Return [x, y] of the center of cell containing provided text 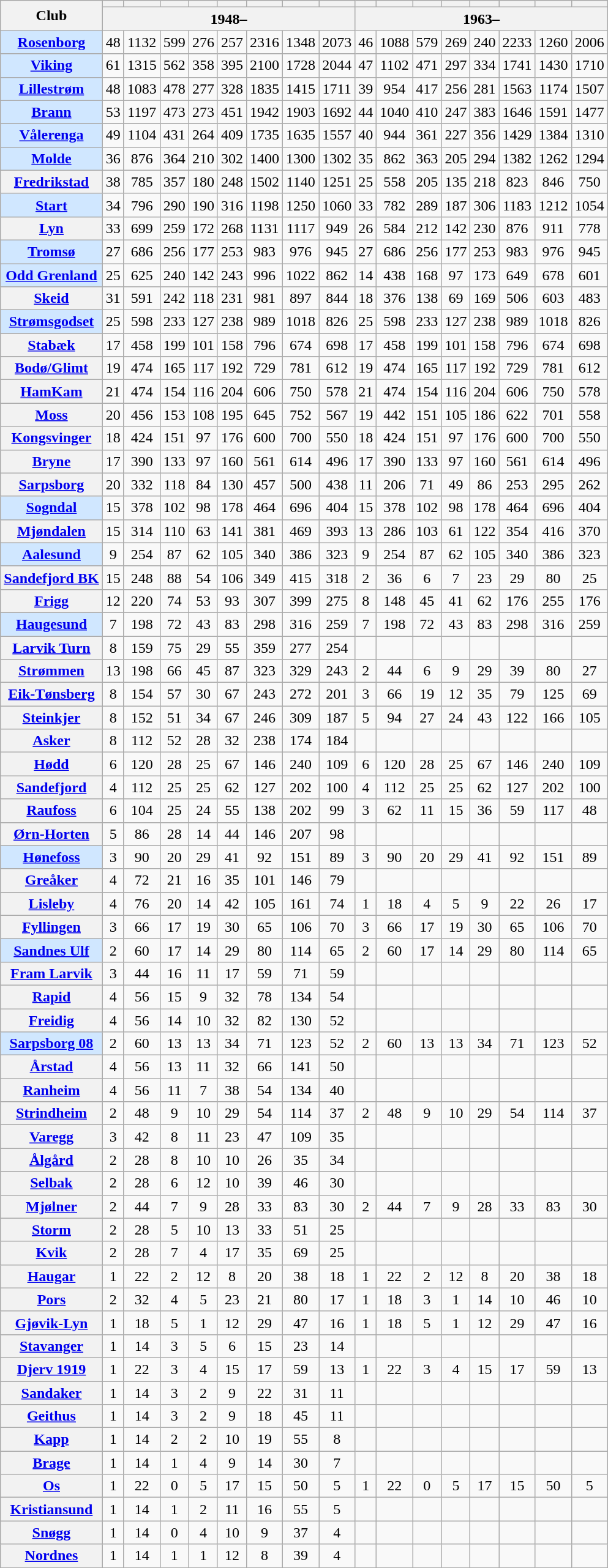
Frigg [51, 601]
1060 [337, 205]
471 [427, 65]
186 [485, 415]
Nordnes [51, 1556]
Selbak [51, 1183]
Hødd [51, 764]
Larvik Turn [51, 648]
Sandefjord [51, 787]
1117 [301, 228]
231 [231, 299]
949 [337, 228]
1040 [394, 112]
701 [554, 415]
184 [337, 741]
1711 [337, 89]
2044 [337, 65]
1022 [301, 275]
Greåker [51, 880]
84 [203, 485]
1294 [589, 158]
Haugar [51, 1276]
1563 [517, 89]
110 [174, 531]
415 [301, 578]
1197 [142, 112]
Årstad [51, 1067]
295 [554, 485]
457 [265, 485]
500 [301, 485]
381 [265, 531]
206 [394, 485]
954 [394, 89]
272 [301, 694]
591 [142, 299]
309 [301, 718]
294 [485, 158]
622 [517, 415]
Odd Grenland [51, 275]
823 [517, 182]
409 [231, 135]
399 [301, 601]
1507 [589, 89]
Lyn [51, 228]
1430 [554, 65]
275 [337, 601]
981 [265, 299]
Fyllingen [51, 927]
364 [174, 158]
148 [394, 601]
562 [174, 65]
Skeid [51, 299]
1104 [142, 135]
778 [589, 228]
Sarpsborg [51, 485]
1348 [301, 42]
153 [174, 415]
2006 [589, 42]
383 [485, 112]
349 [265, 578]
Brann [51, 112]
334 [485, 65]
166 [554, 718]
1502 [265, 182]
1310 [589, 135]
257 [231, 42]
Lisleby [51, 904]
328 [231, 89]
302 [231, 158]
268 [231, 228]
1131 [265, 228]
1384 [554, 135]
289 [427, 205]
82 [265, 1020]
Kongsvinger [51, 438]
1415 [301, 89]
Steinkjer [51, 718]
306 [485, 205]
Tromsø [51, 251]
1302 [337, 158]
290 [174, 205]
Aalesund [51, 554]
782 [394, 205]
1083 [142, 89]
376 [394, 299]
Varegg [51, 1137]
431 [174, 135]
1382 [517, 158]
1903 [301, 112]
297 [456, 65]
255 [554, 601]
1212 [554, 205]
1557 [337, 135]
Bryne [51, 461]
276 [203, 42]
108 [203, 415]
1102 [394, 65]
Mjølner [51, 1206]
1262 [554, 158]
395 [231, 65]
361 [427, 135]
172 [203, 228]
174 [301, 741]
1315 [142, 65]
354 [517, 531]
332 [142, 485]
357 [174, 182]
356 [485, 135]
752 [301, 415]
Sandnes Ulf [51, 950]
286 [394, 531]
1741 [517, 65]
Ålgård [51, 1160]
218 [485, 182]
Strømsgodset [51, 322]
Lillestrøm [51, 89]
Rosenborg [51, 42]
699 [142, 228]
410 [427, 112]
359 [265, 648]
246 [265, 718]
Strømmen [51, 671]
180 [203, 182]
506 [517, 299]
393 [337, 531]
314 [142, 531]
Mjøndalen [51, 531]
1942 [265, 112]
579 [427, 42]
Moss [51, 415]
Stabæk [51, 345]
473 [174, 112]
844 [337, 299]
161 [301, 904]
897 [301, 299]
269 [456, 42]
478 [174, 89]
Storm [51, 1230]
Djerv 1919 [51, 1369]
1635 [301, 135]
281 [485, 89]
242 [174, 299]
645 [265, 415]
159 [142, 648]
125 [554, 694]
649 [517, 275]
2316 [265, 42]
Geithus [51, 1416]
Club [51, 16]
451 [231, 112]
103 [427, 531]
227 [456, 135]
173 [485, 275]
1735 [265, 135]
Fram Larvik [51, 973]
1591 [554, 112]
2073 [337, 42]
318 [337, 578]
416 [554, 531]
247 [456, 112]
75 [174, 648]
1692 [337, 112]
195 [231, 415]
1251 [337, 182]
Viking [51, 65]
1710 [589, 65]
104 [142, 811]
Ørn-Horten [51, 834]
HamKam [51, 392]
99 [337, 811]
1400 [265, 158]
Pors [51, 1299]
Sogndal [51, 508]
1174 [554, 89]
Sarpsborg 08 [51, 1044]
Vålerenga [51, 135]
Stavanger [51, 1346]
Rapid [51, 997]
469 [301, 531]
456 [142, 415]
Sandefjord BK [51, 578]
212 [427, 228]
Molde [51, 158]
1948– [228, 19]
599 [174, 42]
Eik-Tønsberg [51, 694]
Os [51, 1486]
625 [142, 275]
1183 [517, 205]
Raufoss [51, 811]
1963– [481, 19]
210 [203, 158]
911 [554, 228]
584 [394, 228]
Brage [51, 1463]
1646 [517, 112]
483 [589, 299]
Fredrikstad [51, 182]
220 [142, 601]
Hønefoss [51, 857]
Kvik [51, 1253]
1429 [517, 135]
190 [203, 205]
996 [265, 275]
944 [394, 135]
Bodø/Glimt [51, 368]
Sandaker [51, 1393]
1132 [142, 42]
1835 [265, 89]
1198 [265, 205]
370 [589, 531]
Strindheim [51, 1113]
1260 [554, 42]
264 [203, 135]
273 [203, 112]
1140 [301, 182]
57 [174, 694]
94 [394, 718]
Ranheim [51, 1090]
Asker [51, 741]
Start [51, 205]
2100 [265, 65]
601 [589, 275]
442 [394, 415]
1088 [394, 42]
603 [554, 299]
63 [203, 531]
76 [142, 904]
Haugesund [51, 624]
567 [337, 415]
135 [456, 182]
88 [174, 578]
Kristiansund [51, 1509]
Kapp [51, 1440]
Freidig [51, 1020]
Gjøvik-Lyn [51, 1323]
169 [485, 299]
846 [554, 182]
1054 [589, 205]
1250 [301, 205]
168 [427, 275]
207 [301, 834]
363 [427, 158]
1477 [589, 112]
Snøgg [51, 1533]
678 [554, 275]
230 [485, 228]
78 [265, 997]
201 [337, 694]
2233 [517, 42]
1728 [301, 65]
358 [203, 65]
417 [427, 89]
93 [231, 601]
262 [589, 485]
152 [142, 718]
785 [142, 182]
329 [301, 671]
307 [265, 601]
1300 [301, 158]
